Search for the cell housing the specified text and yield its [x, y] center coordinate. 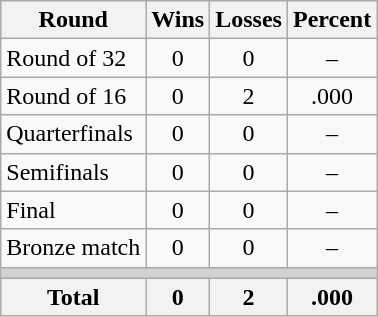
Round of 16 [74, 96]
Wins [178, 20]
Round of 32 [74, 58]
Bronze match [74, 248]
Quarterfinals [74, 134]
Semifinals [74, 172]
Round [74, 20]
Final [74, 210]
Total [74, 297]
Percent [332, 20]
Losses [249, 20]
